Locate the cell with the specified text and output its (X, Y) center coordinate. 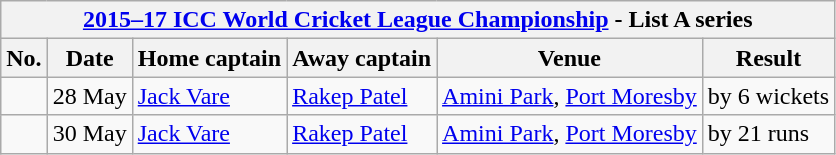
28 May (90, 96)
30 May (90, 134)
Venue (570, 58)
Home captain (209, 58)
Result (768, 58)
by 6 wickets (768, 96)
No. (24, 58)
Away captain (362, 58)
by 21 runs (768, 134)
Date (90, 58)
2015–17 ICC World Cricket League Championship - List A series (418, 20)
